Find where the given text appears and provide that cell's center as [x, y] coordinate. 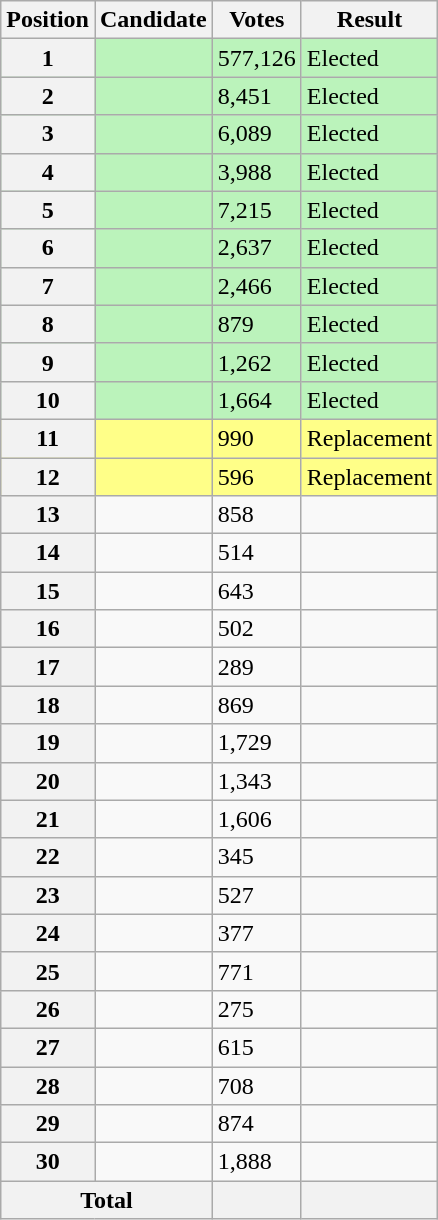
7,215 [256, 210]
Candidate [153, 20]
6 [48, 248]
502 [256, 629]
26 [48, 1009]
1,729 [256, 743]
514 [256, 553]
527 [256, 895]
2,466 [256, 286]
708 [256, 1085]
1,343 [256, 781]
8,451 [256, 96]
25 [48, 971]
596 [256, 477]
24 [48, 933]
3,988 [256, 172]
5 [48, 210]
2,637 [256, 248]
17 [48, 667]
15 [48, 591]
22 [48, 857]
1,262 [256, 362]
1,888 [256, 1162]
1 [48, 58]
27 [48, 1047]
21 [48, 819]
30 [48, 1162]
858 [256, 515]
289 [256, 667]
377 [256, 933]
8 [48, 324]
1,606 [256, 819]
2 [48, 96]
6,089 [256, 134]
29 [48, 1124]
10 [48, 400]
28 [48, 1085]
879 [256, 324]
20 [48, 781]
9 [48, 362]
16 [48, 629]
869 [256, 705]
18 [48, 705]
874 [256, 1124]
14 [48, 553]
11 [48, 438]
Votes [256, 20]
Total [107, 1200]
23 [48, 895]
7 [48, 286]
Position [48, 20]
615 [256, 1047]
Result [369, 20]
4 [48, 172]
12 [48, 477]
771 [256, 971]
275 [256, 1009]
13 [48, 515]
643 [256, 591]
19 [48, 743]
345 [256, 857]
3 [48, 134]
1,664 [256, 400]
577,126 [256, 58]
990 [256, 438]
